From the cell containing the given text, extract its center point as [x, y] coordinate. 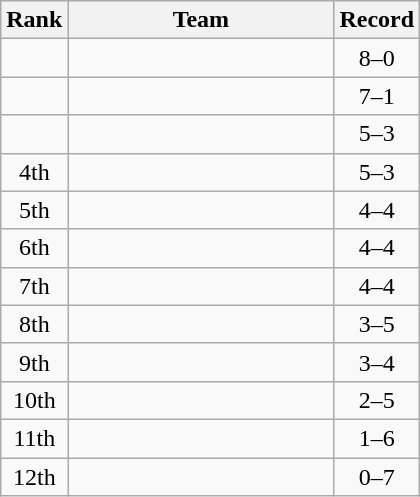
7th [34, 286]
1–6 [377, 438]
3–4 [377, 362]
12th [34, 477]
0–7 [377, 477]
5th [34, 210]
7–1 [377, 96]
Record [377, 20]
3–5 [377, 324]
Team [201, 20]
9th [34, 362]
6th [34, 248]
4th [34, 172]
Rank [34, 20]
10th [34, 400]
11th [34, 438]
8–0 [377, 58]
8th [34, 324]
2–5 [377, 400]
